Extract the [X, Y] coordinate from the center of the cell holding the provided text.  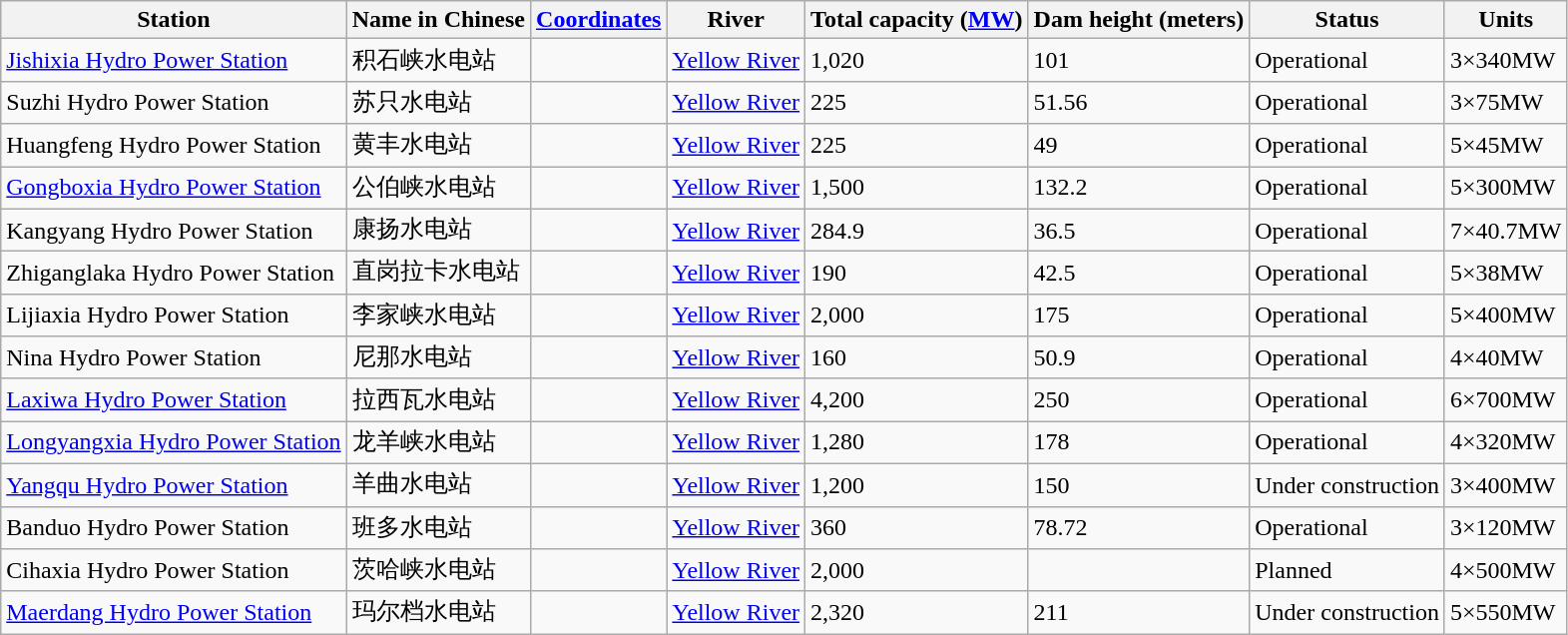
尼那水电站 [438, 357]
6×700MW [1505, 399]
Maerdang Hydro Power Station [174, 613]
Zhiganglaka Hydro Power Station [174, 274]
50.9 [1139, 357]
190 [917, 274]
Longyangxia Hydro Power Station [174, 443]
1,020 [917, 60]
36.5 [1139, 230]
5×400MW [1505, 316]
3×120MW [1505, 527]
42.5 [1139, 274]
拉西瓦水电站 [438, 399]
5×45MW [1505, 146]
Jishixia Hydro Power Station [174, 60]
132.2 [1139, 188]
班多水电站 [438, 527]
茨哈峡水电站 [438, 571]
5×550MW [1505, 613]
Lijiaxia Hydro Power Station [174, 316]
360 [917, 527]
4,200 [917, 399]
Units [1505, 20]
羊曲水电站 [438, 485]
Gongboxia Hydro Power Station [174, 188]
3×75MW [1505, 102]
Suzhi Hydro Power Station [174, 102]
3×400MW [1505, 485]
Huangfeng Hydro Power Station [174, 146]
250 [1139, 399]
5×38MW [1505, 274]
3×340MW [1505, 60]
49 [1139, 146]
4×40MW [1505, 357]
龙羊峡水电站 [438, 443]
2,320 [917, 613]
公伯峡水电站 [438, 188]
Yangqu Hydro Power Station [174, 485]
Status [1347, 20]
苏只水电站 [438, 102]
7×40.7MW [1505, 230]
175 [1139, 316]
Total capacity (MW) [917, 20]
4×320MW [1505, 443]
Banduo Hydro Power Station [174, 527]
78.72 [1139, 527]
Kangyang Hydro Power Station [174, 230]
284.9 [917, 230]
101 [1139, 60]
1,200 [917, 485]
Station [174, 20]
李家峡水电站 [438, 316]
160 [917, 357]
黄丰水电站 [438, 146]
5×300MW [1505, 188]
150 [1139, 485]
Nina Hydro Power Station [174, 357]
Dam height (meters) [1139, 20]
River [737, 20]
51.56 [1139, 102]
Planned [1347, 571]
玛尔档水电站 [438, 613]
4×500MW [1505, 571]
直岗拉卡水电站 [438, 274]
Name in Chinese [438, 20]
Coordinates [599, 20]
1,280 [917, 443]
Cihaxia Hydro Power Station [174, 571]
1,500 [917, 188]
211 [1139, 613]
178 [1139, 443]
积石峡水电站 [438, 60]
康扬水电站 [438, 230]
Laxiwa Hydro Power Station [174, 399]
